Pinpoint the cell where the given text exists, returning its [x, y] midpoint coordinate. 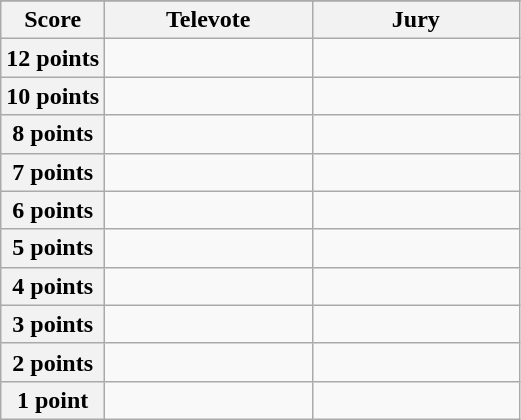
Televote [209, 20]
10 points [53, 96]
6 points [53, 210]
7 points [53, 172]
2 points [53, 362]
5 points [53, 248]
Jury [416, 20]
8 points [53, 134]
4 points [53, 286]
1 point [53, 400]
Score [53, 20]
12 points [53, 58]
3 points [53, 324]
